Detect which cell encompasses the target text, then output its (X, Y) center coordinate. 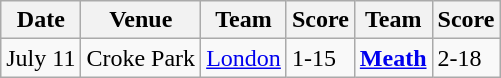
London (244, 58)
Croke Park (141, 58)
Venue (141, 20)
July 11 (41, 58)
Date (41, 20)
Meath (393, 58)
1-15 (320, 58)
2-18 (466, 58)
